Find where the given text appears and provide that cell's center as (X, Y) coordinate. 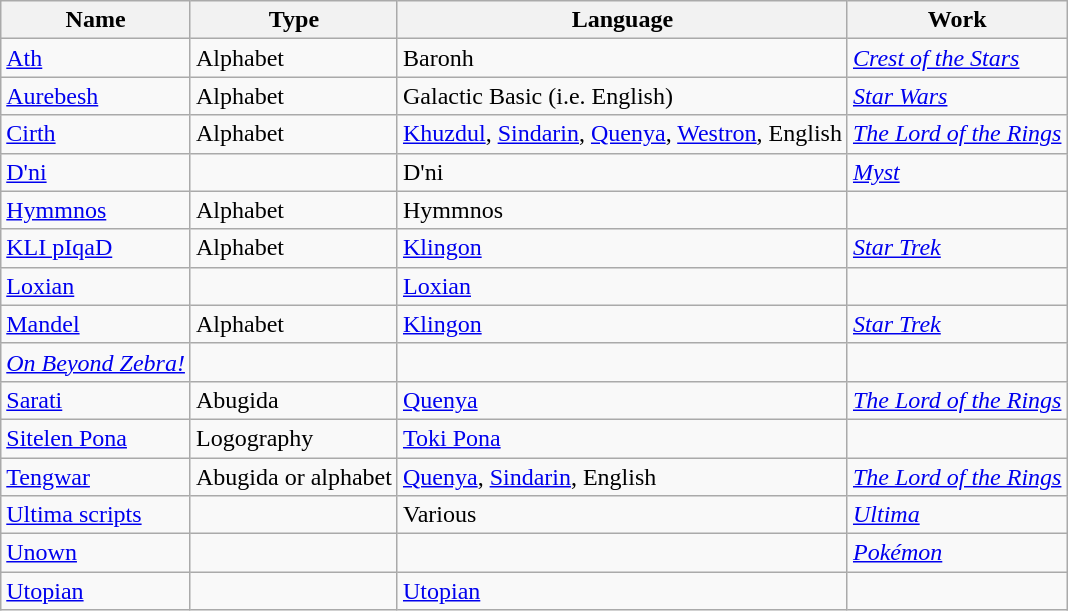
Unown (96, 553)
Abugida (294, 400)
Various (622, 515)
Abugida or alphabet (294, 477)
Aurebesh (96, 96)
Ultima (957, 515)
On Beyond Zebra! (96, 362)
Galactic Basic (i.e. English) (622, 96)
Pokémon (957, 553)
Tengwar (96, 477)
Name (96, 20)
Crest of the Stars (957, 58)
Work (957, 20)
Logography (294, 438)
Ath (96, 58)
Myst (957, 172)
Type (294, 20)
Language (622, 20)
Sitelen Pona (96, 438)
Quenya, Sindarin, English (622, 477)
Toki Pona (622, 438)
Sarati (96, 400)
Quenya (622, 400)
KLI pIqaD (96, 248)
Cirth (96, 134)
Ultima scripts (96, 515)
Star Wars (957, 96)
Baronh (622, 58)
Mandel (96, 324)
Khuzdul, Sindarin, Quenya, Westron, English (622, 134)
